Return [X, Y] of the center of cell containing provided text 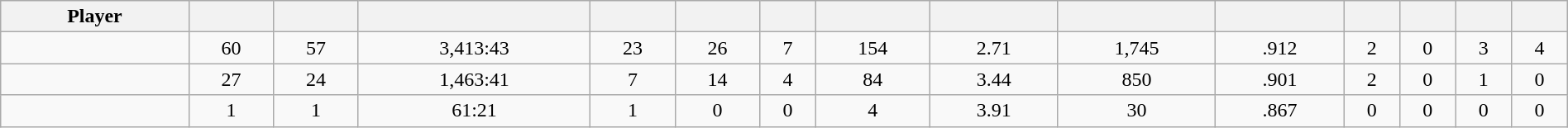
26 [718, 48]
14 [718, 79]
1,745 [1136, 48]
850 [1136, 79]
30 [1136, 111]
24 [316, 79]
1,463:41 [474, 79]
3.91 [994, 111]
3,413:43 [474, 48]
3.44 [994, 79]
27 [232, 79]
3 [1484, 48]
Player [94, 17]
61:21 [474, 111]
60 [232, 48]
23 [633, 48]
84 [872, 79]
.901 [1280, 79]
154 [872, 48]
57 [316, 48]
.867 [1280, 111]
.912 [1280, 48]
2.71 [994, 48]
